Locate the cell with the specified text and output its [X, Y] center coordinate. 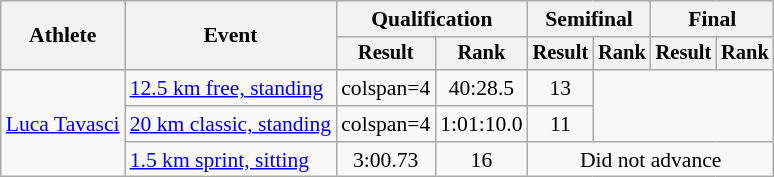
20 km classic, standing [231, 124]
13 [561, 88]
1:01:10.0 [481, 124]
12.5 km free, standing [231, 88]
Athlete [63, 36]
Semifinal [590, 19]
40:28.5 [481, 88]
Luca Tavasci [63, 124]
11 [561, 124]
Final [712, 19]
Event [231, 36]
Qualification [432, 19]
